Extract the [x, y] coordinate from the center of the cell holding the provided text.  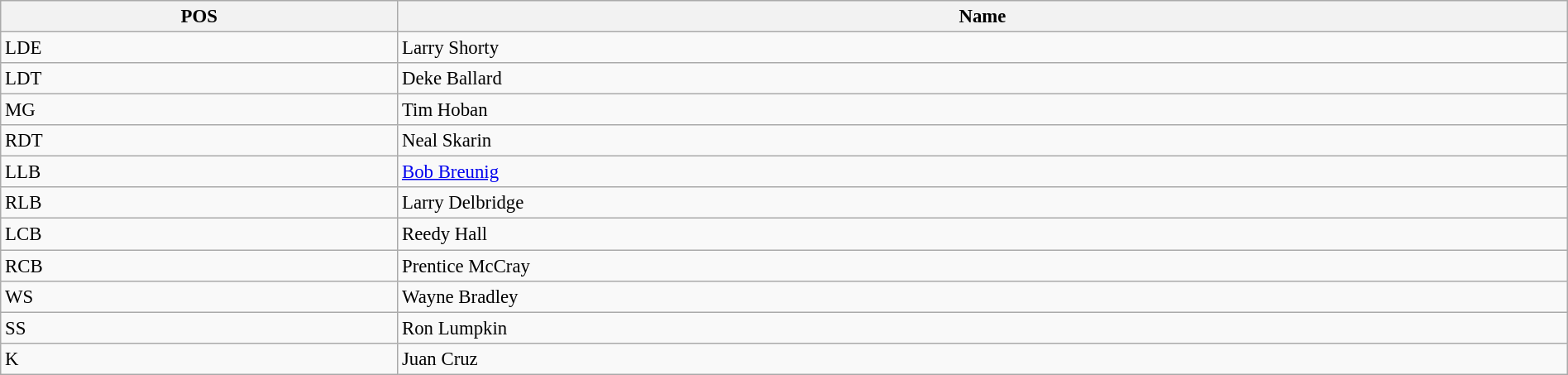
Neal Skarin [982, 141]
MG [199, 110]
Reedy Hall [982, 234]
LCB [199, 234]
Deke Ballard [982, 79]
Tim Hoban [982, 110]
Prentice McCray [982, 266]
SS [199, 328]
Name [982, 17]
Wayne Bradley [982, 296]
Juan Cruz [982, 358]
Bob Breunig [982, 172]
Larry Delbridge [982, 203]
RDT [199, 141]
RLB [199, 203]
LDT [199, 79]
K [199, 358]
WS [199, 296]
LDE [199, 48]
Larry Shorty [982, 48]
RCB [199, 266]
POS [199, 17]
LLB [199, 172]
Ron Lumpkin [982, 328]
